Pinpoint the cell where the given text exists, returning its (X, Y) midpoint coordinate. 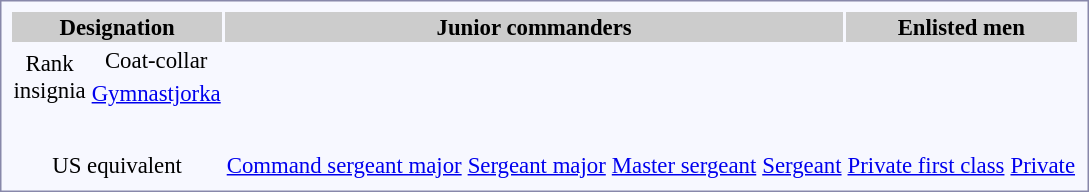
Rankinsignia (50, 76)
Designation (117, 27)
US equivalent (117, 165)
Master sergeant (684, 165)
Private first class (926, 165)
Command sergeant major (344, 165)
Enlisted men (961, 27)
Gymnastjorka (156, 93)
Sergeant (802, 165)
Junior commanders (534, 27)
Coat-collar (156, 60)
Private (1043, 165)
Sergeant major (536, 165)
